Detect which cell encompasses the target text, then output its [x, y] center coordinate. 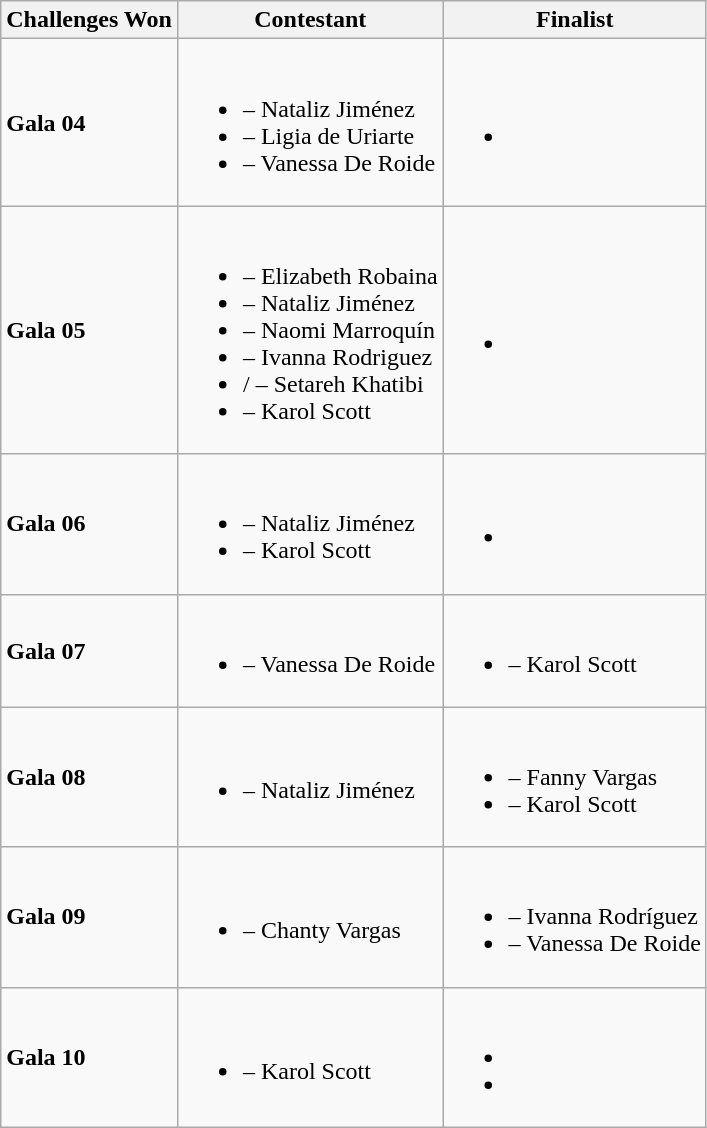
– Nataliz Jiménez – Ligia de Uriarte – Vanessa De Roide [310, 122]
– Elizabeth Robaina – Nataliz Jiménez – Naomi Marroquín – Ivanna Rodriguez/ – Setareh Khatibi – Karol Scott [310, 330]
Challenges Won [90, 20]
Finalist [574, 20]
Gala 04 [90, 122]
– Fanny Vargas – Karol Scott [574, 777]
– Chanty Vargas [310, 917]
Gala 09 [90, 917]
Gala 06 [90, 524]
Gala 05 [90, 330]
– Nataliz Jiménez [310, 777]
Gala 10 [90, 1057]
Gala 08 [90, 777]
Gala 07 [90, 650]
– Ivanna Rodríguez – Vanessa De Roide [574, 917]
– Vanessa De Roide [310, 650]
– Nataliz Jiménez – Karol Scott [310, 524]
Contestant [310, 20]
